Return [X, Y] of the center of cell containing provided text 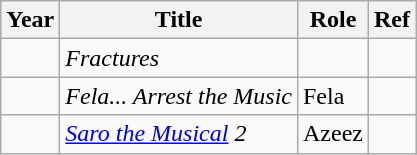
Year [30, 20]
Ref [392, 20]
Azeez [332, 134]
Saro the Musical 2 [179, 134]
Fela [332, 96]
Fela... Arrest the Music [179, 96]
Role [332, 20]
Title [179, 20]
Fractures [179, 58]
